For the text-containing cell, return its midpoint in (X, Y) coordinate format. 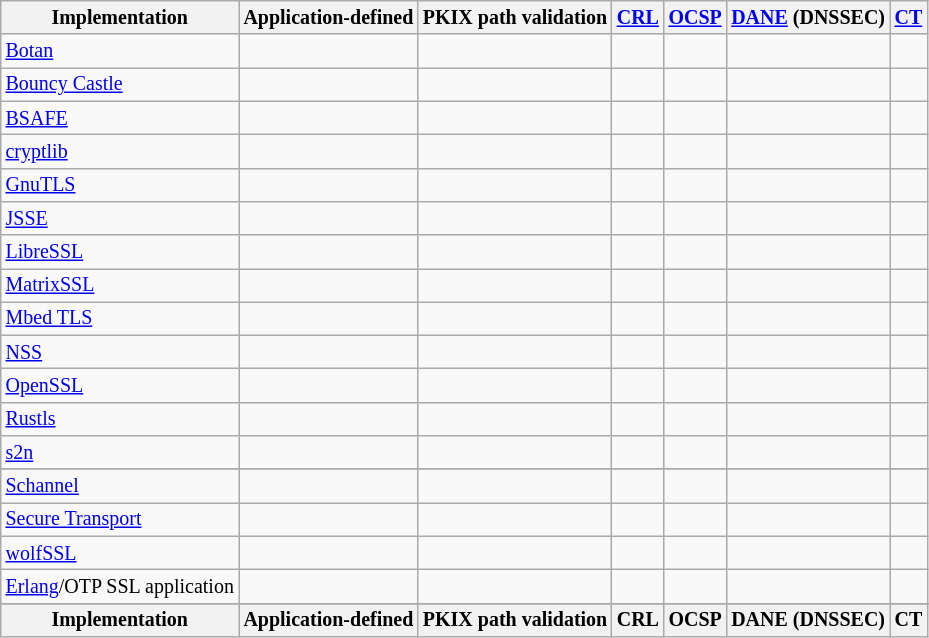
Secure Transport (120, 520)
Rustls (120, 420)
cryptlib (120, 152)
MatrixSSL (120, 286)
JSSE (120, 218)
Bouncy Castle (120, 84)
Erlang/OTP SSL application (120, 586)
GnuTLS (120, 184)
wolfSSL (120, 554)
Schannel (120, 486)
Mbed TLS (120, 318)
s2n (120, 452)
BSAFE (120, 118)
OpenSSL (120, 386)
NSS (120, 352)
Botan (120, 52)
LibreSSL (120, 252)
